Capture the cell that displays the provided text and extract its (X, Y) central coordinate. 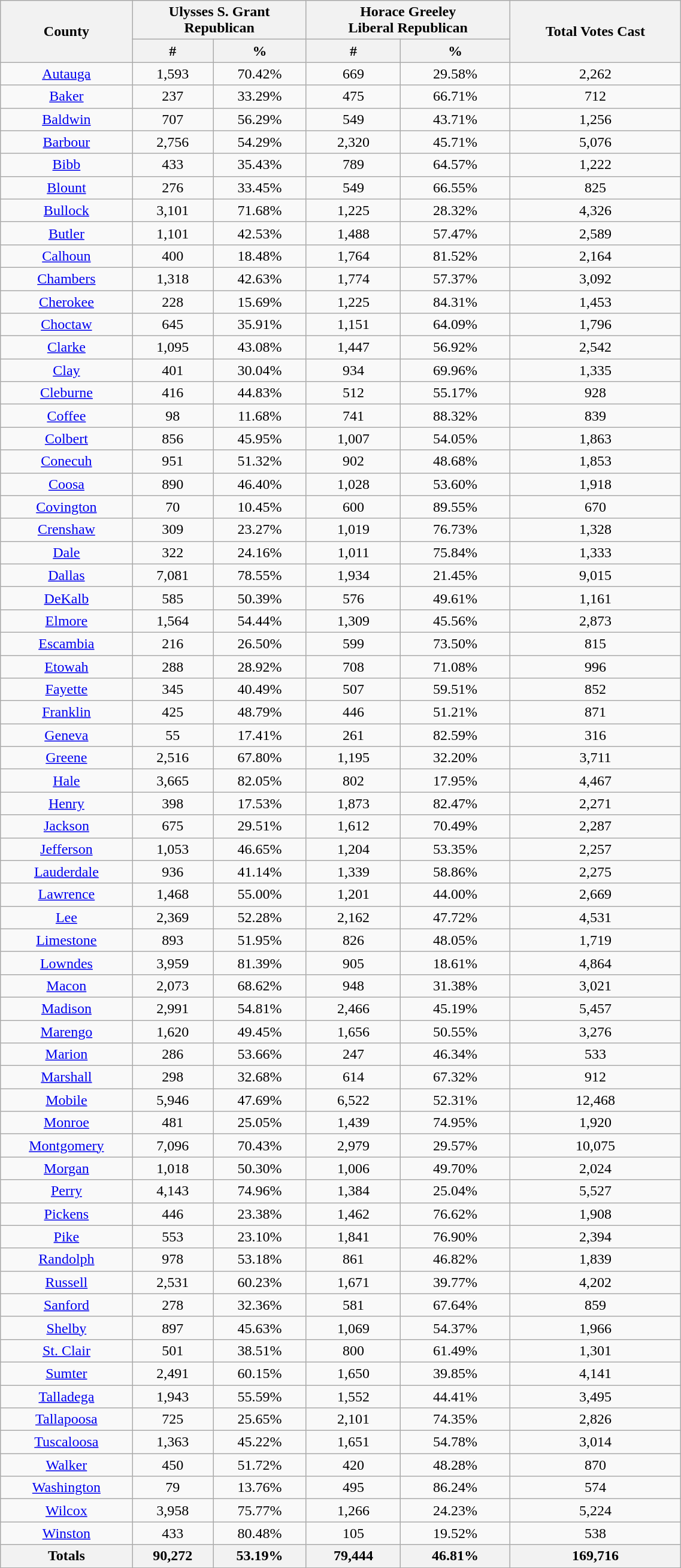
51.32% (260, 461)
4,467 (595, 781)
Jackson (66, 826)
2,756 (172, 142)
29.51% (260, 826)
826 (353, 940)
2,320 (353, 142)
Geneva (66, 735)
2,491 (172, 1373)
1,204 (353, 849)
871 (595, 712)
2,991 (172, 1008)
400 (172, 256)
46.34% (455, 1055)
52.28% (260, 917)
Autauga (66, 74)
40.49% (260, 690)
Colbert (66, 439)
288 (172, 667)
1,101 (172, 233)
25.05% (260, 1123)
2,024 (595, 1168)
12,468 (595, 1100)
48.68% (455, 461)
Tuscaloosa (66, 1442)
2,162 (353, 917)
6,522 (353, 1100)
17.95% (455, 781)
Lowndes (66, 963)
Covington (66, 507)
893 (172, 940)
1,943 (172, 1397)
1,266 (353, 1510)
32.20% (455, 758)
St. Clair (66, 1351)
2,979 (353, 1146)
70.49% (455, 826)
3,276 (595, 1031)
33.29% (260, 96)
Clarke (66, 348)
Conecuh (66, 461)
79 (172, 1488)
98 (172, 416)
2,466 (353, 1008)
75.77% (260, 1510)
26.50% (260, 643)
Hale (66, 781)
725 (172, 1419)
45.71% (455, 142)
Coosa (66, 484)
Coffee (66, 416)
599 (353, 643)
54.44% (260, 621)
5,224 (595, 1510)
3,959 (172, 963)
2,262 (595, 74)
70.42% (260, 74)
Jefferson (66, 849)
Baldwin (66, 119)
861 (353, 1259)
18.61% (455, 963)
74.95% (455, 1123)
61.49% (455, 1351)
67.80% (260, 758)
1,053 (172, 849)
1,318 (172, 279)
912 (595, 1077)
553 (172, 1237)
Butler (66, 233)
1,007 (353, 439)
2,275 (595, 872)
1,841 (353, 1237)
1,161 (595, 598)
1,462 (353, 1214)
2,589 (595, 233)
54.37% (455, 1328)
309 (172, 530)
856 (172, 439)
30.04% (260, 370)
Mobile (66, 1100)
67.32% (455, 1077)
1,468 (172, 895)
401 (172, 370)
74.35% (455, 1419)
4,143 (172, 1191)
25.04% (455, 1191)
825 (595, 188)
2,164 (595, 256)
Cherokee (66, 301)
5,946 (172, 1100)
322 (172, 552)
56.29% (260, 119)
1,363 (172, 1442)
Dale (66, 552)
951 (172, 461)
15.69% (260, 301)
54.29% (260, 142)
81.39% (260, 963)
1,222 (595, 165)
73.50% (455, 643)
228 (172, 301)
10,075 (595, 1146)
1,335 (595, 370)
50.30% (260, 1168)
47.69% (260, 1100)
3,092 (595, 279)
Walker (66, 1465)
1,453 (595, 301)
Russell (66, 1282)
66.55% (455, 188)
2,271 (595, 803)
538 (595, 1533)
1,384 (353, 1191)
5,076 (595, 142)
2,531 (172, 1282)
802 (353, 781)
1,301 (595, 1351)
54.05% (455, 439)
31.38% (455, 986)
1,256 (595, 119)
1,564 (172, 621)
88.32% (455, 416)
1,028 (353, 484)
1,918 (595, 484)
1,069 (353, 1328)
90,272 (172, 1556)
507 (353, 690)
48.05% (455, 940)
1,934 (353, 575)
Elmore (66, 621)
Wilcox (66, 1510)
5,457 (595, 1008)
Limestone (66, 940)
23.10% (260, 1237)
1,656 (353, 1031)
57.37% (455, 279)
Pike (66, 1237)
Total Votes Cast (595, 31)
1,839 (595, 1259)
936 (172, 872)
29.58% (455, 74)
2,369 (172, 917)
66.71% (455, 96)
2,073 (172, 986)
Sanford (66, 1305)
2,257 (595, 849)
54.81% (260, 1008)
450 (172, 1465)
420 (353, 1465)
58.86% (455, 872)
Baker (66, 96)
55.59% (260, 1397)
Marshall (66, 1077)
Choctaw (66, 325)
Shelby (66, 1328)
105 (353, 1533)
1,908 (595, 1214)
2,394 (595, 1237)
Escambia (66, 643)
1,333 (595, 552)
79,444 (353, 1556)
74.96% (260, 1191)
Ulysses S. GrantRepublican (219, 20)
512 (353, 393)
Montgomery (66, 1146)
Perry (66, 1191)
80.48% (260, 1533)
54.78% (455, 1442)
53.66% (260, 1055)
815 (595, 643)
32.68% (260, 1077)
3,495 (595, 1397)
45.22% (260, 1442)
38.51% (260, 1351)
Etowah (66, 667)
897 (172, 1328)
46.40% (260, 484)
501 (172, 1351)
890 (172, 484)
669 (353, 74)
13.76% (260, 1488)
59.51% (455, 690)
495 (353, 1488)
68.62% (260, 986)
533 (595, 1055)
278 (172, 1305)
Bibb (66, 165)
316 (595, 735)
576 (353, 598)
71.68% (260, 210)
2,542 (595, 348)
53.18% (260, 1259)
286 (172, 1055)
1,488 (353, 233)
839 (595, 416)
1,151 (353, 325)
1,863 (595, 439)
23.38% (260, 1214)
Totals (66, 1556)
741 (353, 416)
Randolph (66, 1259)
Winston (66, 1533)
800 (353, 1351)
39.85% (455, 1373)
57.47% (455, 233)
44.83% (260, 393)
Dallas (66, 575)
55 (172, 735)
Marion (66, 1055)
DeKalb (66, 598)
89.55% (455, 507)
1,095 (172, 348)
416 (172, 393)
4,202 (595, 1282)
48.28% (455, 1465)
52.31% (455, 1100)
948 (353, 986)
33.45% (260, 188)
1,006 (353, 1168)
707 (172, 119)
76.73% (455, 530)
24.23% (455, 1510)
3,665 (172, 781)
708 (353, 667)
1,651 (353, 1442)
247 (353, 1055)
Franklin (66, 712)
42.53% (260, 233)
45.56% (455, 621)
County (66, 31)
55.00% (260, 895)
Pickens (66, 1214)
69.96% (455, 370)
86.24% (455, 1488)
51.95% (260, 940)
Tallapoosa (66, 1419)
1,764 (353, 256)
10.45% (260, 507)
298 (172, 1077)
46.81% (455, 1556)
82.05% (260, 781)
11.68% (260, 416)
17.41% (260, 735)
859 (595, 1305)
Horace GreeleyLiberal Republican (408, 20)
60.15% (260, 1373)
789 (353, 165)
1,966 (595, 1328)
64.57% (455, 165)
902 (353, 461)
48.79% (260, 712)
3,014 (595, 1442)
45.95% (260, 439)
Calhoun (66, 256)
Lee (66, 917)
Lauderdale (66, 872)
261 (353, 735)
4,864 (595, 963)
905 (353, 963)
Washington (66, 1488)
Monroe (66, 1123)
19.52% (455, 1533)
1,447 (353, 348)
852 (595, 690)
169,716 (595, 1556)
51.21% (455, 712)
25.65% (260, 1419)
35.43% (260, 165)
82.47% (455, 803)
84.31% (455, 301)
64.09% (455, 325)
237 (172, 96)
43.08% (260, 348)
1,920 (595, 1123)
67.64% (455, 1305)
870 (595, 1465)
1,650 (353, 1373)
28.92% (260, 667)
670 (595, 507)
Cleburne (66, 393)
51.72% (260, 1465)
398 (172, 803)
Fayette (66, 690)
1,796 (595, 325)
2,669 (595, 895)
53.19% (260, 1556)
4,326 (595, 210)
2,287 (595, 826)
Macon (66, 986)
276 (172, 188)
4,141 (595, 1373)
43.71% (455, 119)
1,671 (353, 1282)
1,339 (353, 872)
18.48% (260, 256)
1,439 (353, 1123)
44.00% (455, 895)
49.45% (260, 1031)
645 (172, 325)
Bullock (66, 210)
45.19% (455, 1008)
934 (353, 370)
29.57% (455, 1146)
Marengo (66, 1031)
42.63% (260, 279)
1,011 (353, 552)
70.43% (260, 1146)
996 (595, 667)
4,531 (595, 917)
1,593 (172, 74)
1,612 (353, 826)
44.41% (455, 1397)
56.92% (455, 348)
345 (172, 690)
574 (595, 1488)
Blount (66, 188)
1,201 (353, 895)
3,021 (595, 986)
76.62% (455, 1214)
216 (172, 643)
82.59% (455, 735)
53.60% (455, 484)
78.55% (260, 575)
1,019 (353, 530)
2,826 (595, 1419)
Greene (66, 758)
21.45% (455, 575)
Morgan (66, 1168)
75.84% (455, 552)
Talladega (66, 1397)
35.91% (260, 325)
3,101 (172, 210)
71.08% (455, 667)
1,552 (353, 1397)
7,081 (172, 575)
7,096 (172, 1146)
46.82% (455, 1259)
81.52% (455, 256)
928 (595, 393)
17.53% (260, 803)
Lawrence (66, 895)
Sumter (66, 1373)
978 (172, 1259)
1,309 (353, 621)
50.39% (260, 598)
1,195 (353, 758)
Crenshaw (66, 530)
39.77% (455, 1282)
2,516 (172, 758)
76.90% (455, 1237)
712 (595, 96)
1,620 (172, 1031)
50.55% (455, 1031)
425 (172, 712)
60.23% (260, 1282)
55.17% (455, 393)
49.61% (455, 598)
23.27% (260, 530)
70 (172, 507)
3,958 (172, 1510)
1,774 (353, 279)
1,018 (172, 1168)
Henry (66, 803)
32.36% (260, 1305)
481 (172, 1123)
24.16% (260, 552)
28.32% (455, 210)
Barbour (66, 142)
5,527 (595, 1191)
45.63% (260, 1328)
1,719 (595, 940)
47.72% (455, 917)
1,328 (595, 530)
46.65% (260, 849)
475 (353, 96)
585 (172, 598)
2,873 (595, 621)
9,015 (595, 575)
614 (353, 1077)
581 (353, 1305)
Clay (66, 370)
53.35% (455, 849)
Chambers (66, 279)
Madison (66, 1008)
2,101 (353, 1419)
1,853 (595, 461)
3,711 (595, 758)
675 (172, 826)
1,873 (353, 803)
41.14% (260, 872)
600 (353, 507)
49.70% (455, 1168)
